Find where the given text appears and provide that cell's center as (x, y) coordinate. 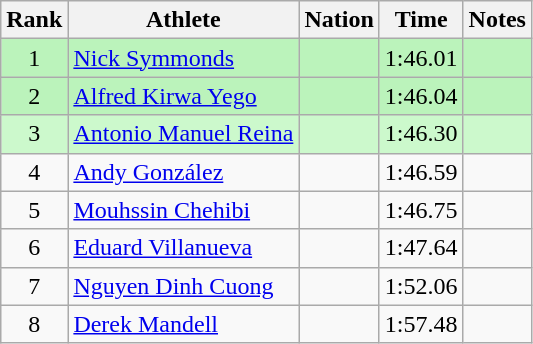
7 (34, 286)
Athlete (184, 20)
1 (34, 58)
Nation (339, 20)
Mouhssin Chehibi (184, 210)
Notes (497, 20)
1:47.64 (421, 248)
4 (34, 172)
6 (34, 248)
8 (34, 324)
Nick Symmonds (184, 58)
Alfred Kirwa Yego (184, 96)
1:46.75 (421, 210)
1:46.01 (421, 58)
5 (34, 210)
Derek Mandell (184, 324)
Eduard Villanueva (184, 248)
1:57.48 (421, 324)
3 (34, 134)
1:52.06 (421, 286)
1:46.04 (421, 96)
Nguyen Dinh Cuong (184, 286)
1:46.59 (421, 172)
Time (421, 20)
2 (34, 96)
Rank (34, 20)
Antonio Manuel Reina (184, 134)
Andy González (184, 172)
1:46.30 (421, 134)
